Pinpoint the cell where the given text exists, returning its (X, Y) midpoint coordinate. 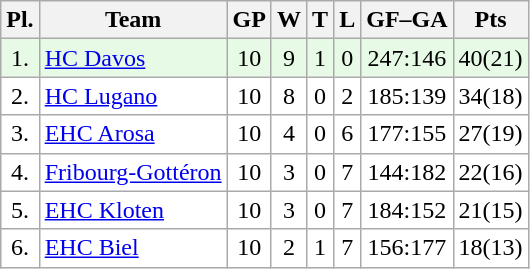
22(16) (490, 172)
HC Davos (133, 58)
18(13) (490, 248)
Pl. (20, 20)
21(15) (490, 210)
9 (288, 58)
247:146 (407, 58)
5. (20, 210)
6 (348, 134)
T (320, 20)
GP (249, 20)
156:177 (407, 248)
3. (20, 134)
184:152 (407, 210)
2. (20, 96)
6. (20, 248)
177:155 (407, 134)
L (348, 20)
1. (20, 58)
Team (133, 20)
144:182 (407, 172)
EHC Kloten (133, 210)
34(18) (490, 96)
HC Lugano (133, 96)
EHC Biel (133, 248)
40(21) (490, 58)
27(19) (490, 134)
Fribourg-Gottéron (133, 172)
EHC Arosa (133, 134)
4. (20, 172)
8 (288, 96)
GF–GA (407, 20)
4 (288, 134)
W (288, 20)
Pts (490, 20)
185:139 (407, 96)
